Detect which cell encompasses the target text, then output its (X, Y) center coordinate. 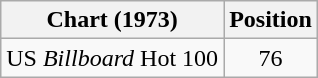
US Billboard Hot 100 (112, 58)
76 (271, 58)
Position (271, 20)
Chart (1973) (112, 20)
